Identify which cell holds the provided text, then report its [X, Y] central coordinate. 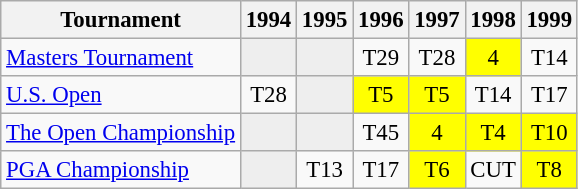
1996 [381, 20]
1997 [437, 20]
T13 [325, 170]
U.S. Open [121, 95]
1998 [493, 20]
T29 [381, 58]
T6 [437, 170]
T10 [549, 133]
Tournament [121, 20]
1994 [268, 20]
1995 [325, 20]
T8 [549, 170]
The Open Championship [121, 133]
Masters Tournament [121, 58]
T45 [381, 133]
T4 [493, 133]
PGA Championship [121, 170]
1999 [549, 20]
CUT [493, 170]
